Extract the [x, y] coordinate from the center of the cell holding the provided text.  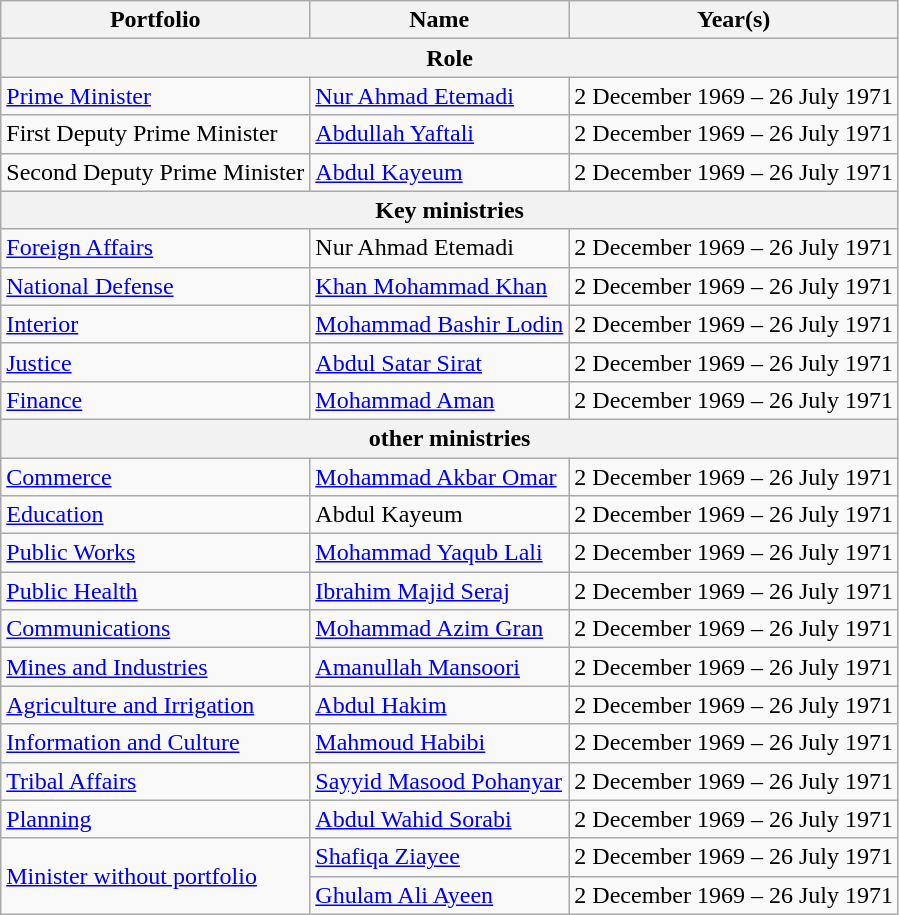
Tribal Affairs [156, 781]
First Deputy Prime Minister [156, 134]
Planning [156, 819]
Portfolio [156, 20]
Mines and Industries [156, 667]
Interior [156, 324]
Information and Culture [156, 743]
Mohammad Azim Gran [440, 629]
Agriculture and Irrigation [156, 705]
Ibrahim Majid Seraj [440, 591]
Education [156, 515]
Shafiqa Ziayee [440, 857]
Mahmoud Habibi [440, 743]
Mohammad Aman [440, 400]
Abdul Wahid Sorabi [440, 819]
Role [450, 58]
Public Works [156, 553]
Justice [156, 362]
Key ministries [450, 210]
Sayyid Masood Pohanyar [440, 781]
Amanullah Mansoori [440, 667]
Commerce [156, 477]
National Defense [156, 286]
Mohammad Yaqub Lali [440, 553]
Name [440, 20]
Abdullah Yaftali [440, 134]
Foreign Affairs [156, 248]
Abdul Hakim [440, 705]
Khan Mohammad Khan [440, 286]
other ministries [450, 438]
Abdul Satar Sirat [440, 362]
Mohammad Akbar Omar [440, 477]
Mohammad Bashir Lodin [440, 324]
Minister without portfolio [156, 876]
Public Health [156, 591]
Communications [156, 629]
Year(s) [734, 20]
Ghulam Ali Ayeen [440, 895]
Second Deputy Prime Minister [156, 172]
Finance [156, 400]
Prime Minister [156, 96]
